Extract the (X, Y) coordinate from the center of the cell holding the provided text.  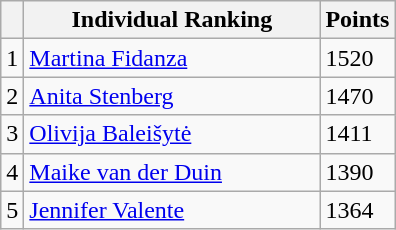
Olivija Baleišytė (172, 134)
4 (12, 172)
1 (12, 58)
Individual Ranking (172, 20)
1470 (358, 96)
Anita Stenberg (172, 96)
Points (358, 20)
Maike van der Duin (172, 172)
Jennifer Valente (172, 210)
Martina Fidanza (172, 58)
1411 (358, 134)
3 (12, 134)
5 (12, 210)
1520 (358, 58)
1364 (358, 210)
2 (12, 96)
1390 (358, 172)
